Search for the cell housing the specified text and yield its [X, Y] center coordinate. 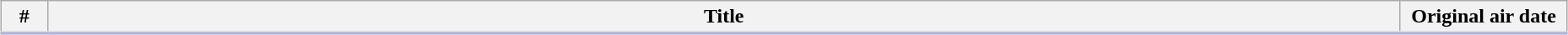
Original air date [1484, 17]
# [24, 17]
Title [724, 17]
